Scan for the cell matching the given text and deliver its [x, y] coordinate at center. 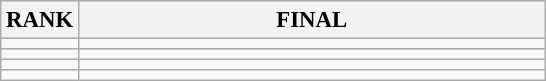
FINAL [312, 20]
RANK [40, 20]
